For the text-containing cell, return its midpoint in (X, Y) coordinate format. 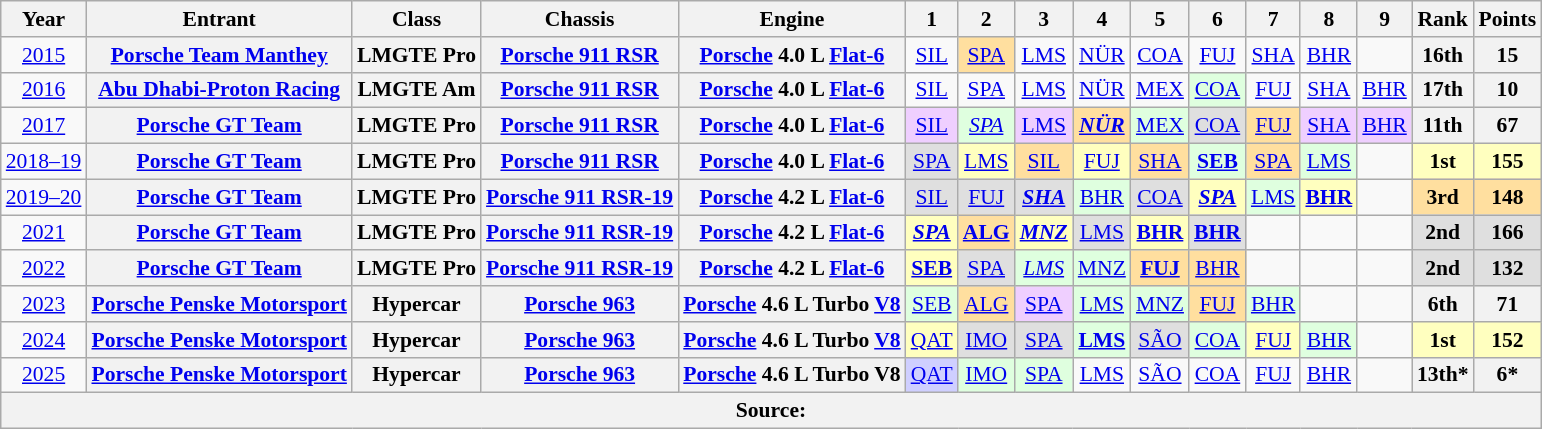
Source: (771, 411)
Points (1508, 19)
11th (1443, 126)
2021 (44, 233)
15 (1508, 55)
2025 (44, 375)
13th* (1443, 375)
2 (986, 19)
67 (1508, 126)
Rank (1443, 19)
Engine (792, 19)
2022 (44, 269)
166 (1508, 233)
7 (1274, 19)
2018–19 (44, 162)
Year (44, 19)
6* (1508, 375)
9 (1384, 19)
6 (1218, 19)
2019–20 (44, 197)
16th (1443, 55)
Abu Dhabi-Proton Racing (219, 90)
Entrant (219, 19)
Porsche Team Manthey (219, 55)
Class (416, 19)
8 (1328, 19)
2017 (44, 126)
Chassis (580, 19)
6th (1443, 304)
17th (1443, 90)
LMGTE Am (416, 90)
148 (1508, 197)
1 (932, 19)
152 (1508, 340)
10 (1508, 90)
2016 (44, 90)
3 (1044, 19)
2024 (44, 340)
2015 (44, 55)
5 (1160, 19)
155 (1508, 162)
3rd (1443, 197)
4 (1102, 19)
71 (1508, 304)
2023 (44, 304)
132 (1508, 269)
